Detect which cell encompasses the target text, then output its [X, Y] center coordinate. 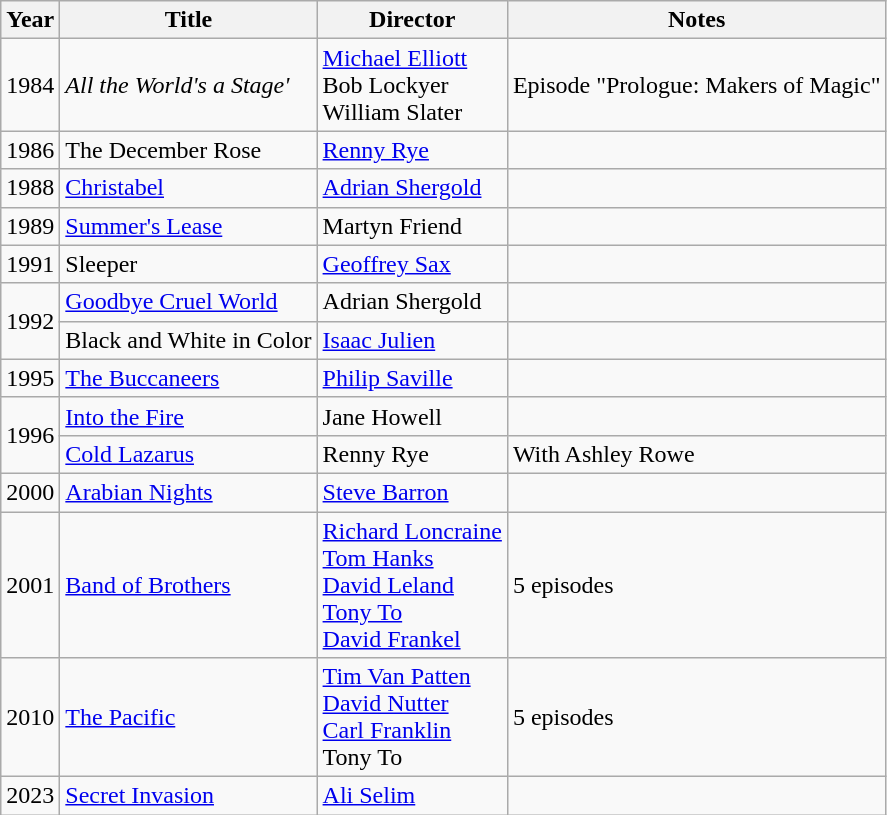
1989 [30, 226]
Christabel [188, 188]
With Ashley Rowe [696, 454]
Black and White in Color [188, 340]
The Buccaneers [188, 378]
All the World's a Stage' [188, 85]
Arabian Nights [188, 492]
Goodbye Cruel World [188, 302]
The Pacific [188, 718]
1984 [30, 85]
Jane Howell [412, 416]
Ali Selim [412, 796]
Band of Brothers [188, 585]
1992 [30, 321]
Title [188, 20]
Episode "Prologue: Makers of Magic" [696, 85]
The December Rose [188, 150]
Martyn Friend [412, 226]
Michael ElliottBob LockyerWilliam Slater [412, 85]
Isaac Julien [412, 340]
2000 [30, 492]
Year [30, 20]
Steve Barron [412, 492]
Richard LoncraineTom HanksDavid LelandTony ToDavid Frankel [412, 585]
Secret Invasion [188, 796]
Tim Van PattenDavid NutterCarl FranklinTony To [412, 718]
Director [412, 20]
1986 [30, 150]
Geoffrey Sax [412, 264]
Into the Fire [188, 416]
2001 [30, 585]
Sleeper [188, 264]
Cold Lazarus [188, 454]
2010 [30, 718]
1988 [30, 188]
1991 [30, 264]
Summer's Lease [188, 226]
1996 [30, 435]
2023 [30, 796]
Philip Saville [412, 378]
1995 [30, 378]
Notes [696, 20]
